From the cell containing the given text, extract its center point as [X, Y] coordinate. 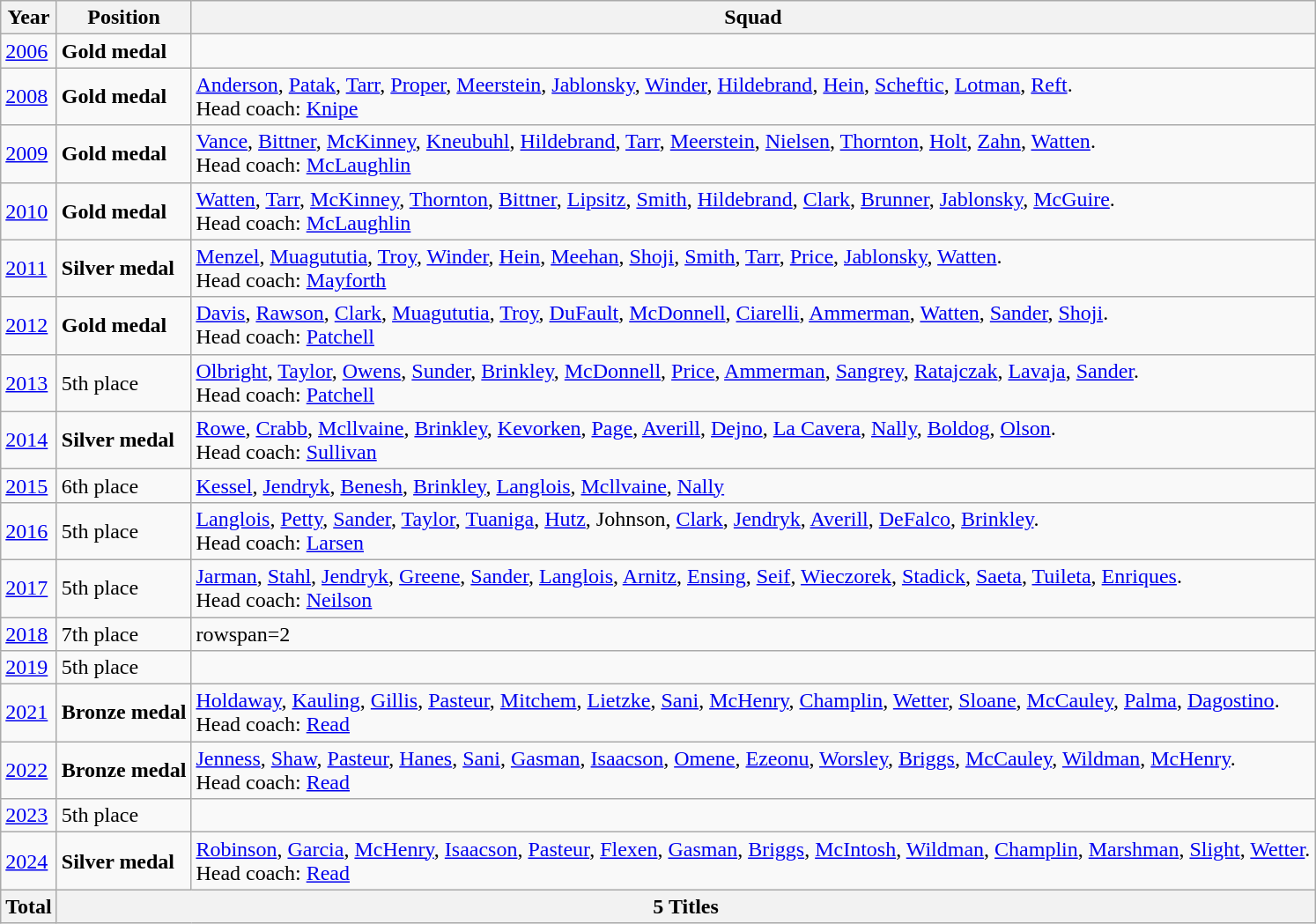
Holdaway, Kauling, Gillis, Pasteur, Mitchem, Lietzke, Sani, McHenry, Champlin, Wetter, Sloane, McCauley, Palma, Dagostino. Head coach: Read [753, 713]
Langlois, Petty, Sander, Taylor, Tuaniga, Hutz, Johnson, Clark, Jendryk, Averill, DeFalco, Brinkley. Head coach: Larsen [753, 530]
2015 [29, 485]
2017 [29, 588]
7th place [123, 633]
2018 [29, 633]
2016 [29, 530]
2014 [29, 440]
Watten, Tarr, McKinney, Thornton, Bittner, Lipsitz, Smith, Hildebrand, Clark, Brunner, Jablonsky, McGuire. Head coach: McLaughlin [753, 211]
Vance, Bittner, McKinney, Kneubuhl, Hildebrand, Tarr, Meerstein, Nielsen, Thornton, Holt, Zahn, Watten. Head coach: McLaughlin [753, 153]
5 Titles [685, 906]
2012 [29, 326]
2013 [29, 382]
2009 [29, 153]
Total [29, 906]
2022 [29, 770]
2011 [29, 268]
Kessel, Jendryk, Benesh, Brinkley, Langlois, Mcllvaine, Nally [753, 485]
6th place [123, 485]
2019 [29, 668]
2021 [29, 713]
Position [123, 18]
Davis, Rawson, Clark, Muagututia, Troy, DuFault, McDonnell, Ciarelli, Ammerman, Watten, Sander, Shoji. Head coach: Patchell [753, 326]
rowspan=2 [753, 633]
Robinson, Garcia, McHenry, Isaacson, Pasteur, Flexen, Gasman, Briggs, McIntosh, Wildman, Champlin, Marshman, Slight, Wetter. Head coach: Read [753, 861]
Olbright, Taylor, Owens, Sunder, Brinkley, McDonnell, Price, Ammerman, Sangrey, Ratajczak, Lavaja, Sander. Head coach: Patchell [753, 382]
Jarman, Stahl, Jendryk, Greene, Sander, Langlois, Arnitz, Ensing, Seif, Wieczorek, Stadick, Saeta, Tuileta, Enriques. Head coach: Neilson [753, 588]
Jenness, Shaw, Pasteur, Hanes, Sani, Gasman, Isaacson, Omene, Ezeonu, Worsley, Briggs, McCauley, Wildman, McHenry. Head coach: Read [753, 770]
Menzel, Muagututia, Troy, Winder, Hein, Meehan, Shoji, Smith, Tarr, Price, Jablonsky, Watten. Head coach: Mayforth [753, 268]
2006 [29, 51]
2010 [29, 211]
Year [29, 18]
2008 [29, 97]
2023 [29, 816]
2024 [29, 861]
Squad [753, 18]
Rowe, Crabb, Mcllvaine, Brinkley, Kevorken, Page, Averill, Dejno, La Cavera, Nally, Boldog, Olson. Head coach: Sullivan [753, 440]
Anderson, Patak, Tarr, Proper, Meerstein, Jablonsky, Winder, Hildebrand, Hein, Scheftic, Lotman, Reft. Head coach: Knipe [753, 97]
